Detect which cell encompasses the target text, then output its [X, Y] center coordinate. 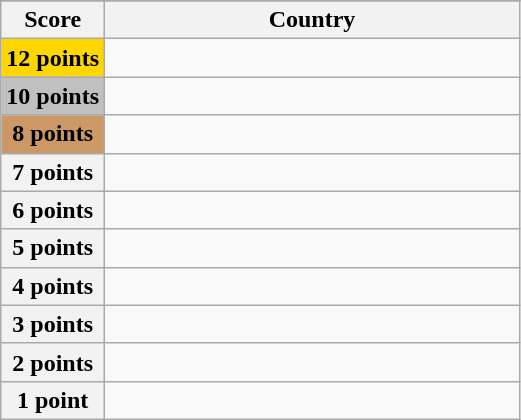
2 points [53, 362]
10 points [53, 96]
Score [53, 20]
Country [312, 20]
7 points [53, 172]
12 points [53, 58]
4 points [53, 286]
6 points [53, 210]
5 points [53, 248]
3 points [53, 324]
8 points [53, 134]
1 point [53, 400]
